Locate the cell with the specified text and output its [x, y] center coordinate. 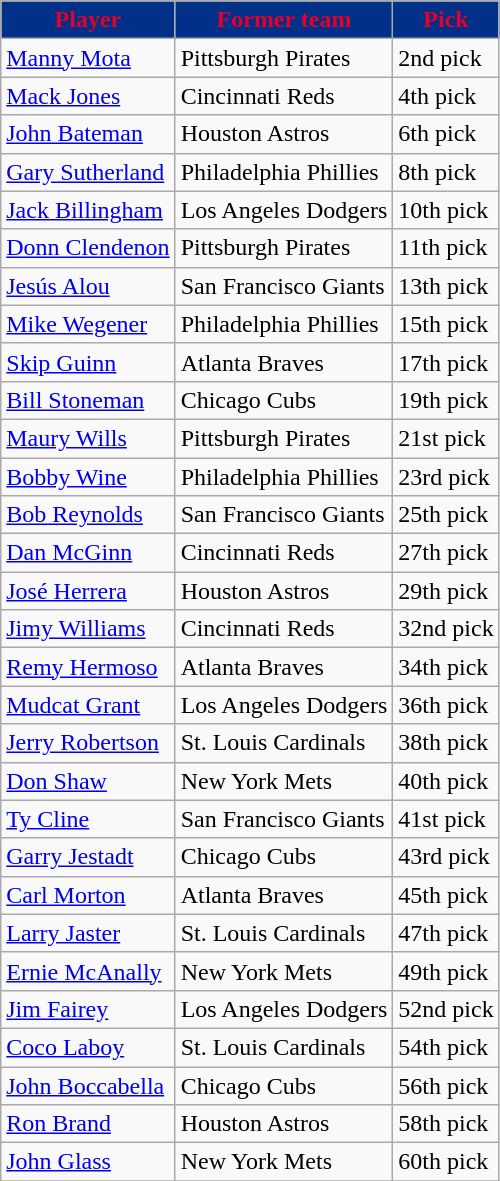
Bill Stoneman [88, 400]
Larry Jaster [88, 933]
17th pick [446, 362]
40th pick [446, 781]
27th pick [446, 553]
Mudcat Grant [88, 705]
32nd pick [446, 629]
15th pick [446, 324]
23rd pick [446, 477]
6th pick [446, 134]
54th pick [446, 1047]
Donn Clendenon [88, 248]
49th pick [446, 971]
25th pick [446, 515]
52nd pick [446, 1009]
Mike Wegener [88, 324]
Maury Wills [88, 438]
29th pick [446, 591]
Carl Morton [88, 895]
John Boccabella [88, 1085]
13th pick [446, 286]
47th pick [446, 933]
41st pick [446, 819]
Jesús Alou [88, 286]
John Bateman [88, 134]
Coco Laboy [88, 1047]
Mack Jones [88, 96]
45th pick [446, 895]
19th pick [446, 400]
Don Shaw [88, 781]
11th pick [446, 248]
10th pick [446, 210]
John Glass [88, 1162]
Skip Guinn [88, 362]
Manny Mota [88, 58]
Ernie McAnally [88, 971]
Player [88, 20]
José Herrera [88, 591]
60th pick [446, 1162]
Remy Hermoso [88, 667]
Jim Fairey [88, 1009]
21st pick [446, 438]
34th pick [446, 667]
Ron Brand [88, 1124]
43rd pick [446, 857]
Former team [284, 20]
Jack Billingham [88, 210]
8th pick [446, 172]
Gary Sutherland [88, 172]
Jerry Robertson [88, 743]
Pick [446, 20]
Bobby Wine [88, 477]
Bob Reynolds [88, 515]
Ty Cline [88, 819]
Garry Jestadt [88, 857]
36th pick [446, 705]
Dan McGinn [88, 553]
Jimy Williams [88, 629]
56th pick [446, 1085]
2nd pick [446, 58]
38th pick [446, 743]
4th pick [446, 96]
58th pick [446, 1124]
